From the cell containing the given text, extract its center point as [X, Y] coordinate. 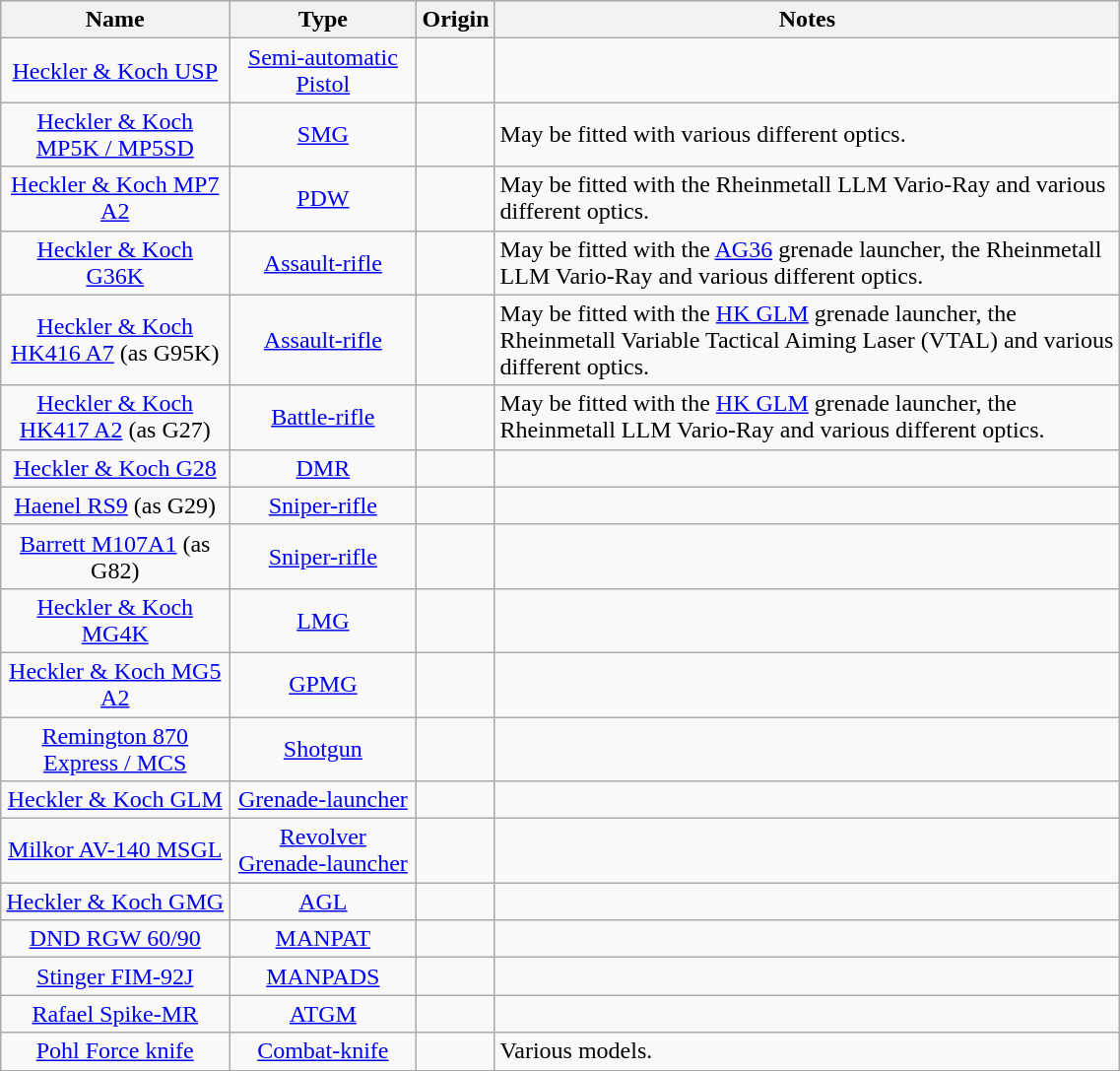
Type [323, 20]
Grenade-launcher [323, 800]
Origin [455, 20]
Battle-rifle [323, 418]
Semi-automatic Pistol [323, 71]
Rafael Spike-MR [115, 1014]
Heckler & Koch GLM [115, 800]
May be fitted with the HK GLM grenade launcher, the Rheinmetall LLM Vario-Ray and various different optics. [808, 418]
DND RGW 60/90 [115, 939]
Haenel RS9 (as G29) [115, 505]
Milkor AV-140 MSGL [115, 851]
Heckler & Koch MG4K [115, 621]
PDW [323, 199]
ATGM [323, 1014]
Various models. [808, 1051]
MANPAT [323, 939]
Heckler & Koch HK416 A7 (as G95K) [115, 340]
Remington 870 Express / MCS [115, 749]
LMG [323, 621]
May be fitted with various different optics. [808, 134]
Name [115, 20]
Heckler & Koch GMG [115, 902]
Heckler & Koch MG5 A2 [115, 684]
Barrett M107A1 (as G82) [115, 556]
DMR [323, 468]
May be fitted with the Rheinmetall LLM Vario-Ray and various different optics. [808, 199]
May be fitted with the AG36 grenade launcher, the Rheinmetall LLM Vario-Ray and various different optics. [808, 262]
Heckler & Koch MP7 A2 [115, 199]
Shotgun [323, 749]
SMG [323, 134]
Heckler & Koch G36K [115, 262]
Stinger FIM-92J [115, 976]
MANPADS [323, 976]
May be fitted with the HK GLM grenade launcher, the Rheinmetall Variable Tactical Aiming Laser (VTAL) and various different optics. [808, 340]
Heckler & Koch MP5K / MP5SD [115, 134]
Notes [808, 20]
Heckler & Koch G28 [115, 468]
Revolver Grenade-launcher [323, 851]
Heckler & Koch USP [115, 71]
Pohl Force knife [115, 1051]
Heckler & Koch HK417 A2 (as G27) [115, 418]
AGL [323, 902]
GPMG [323, 684]
Combat-knife [323, 1051]
